Output the (X, Y) coordinate of the center of the cell containing the given text.  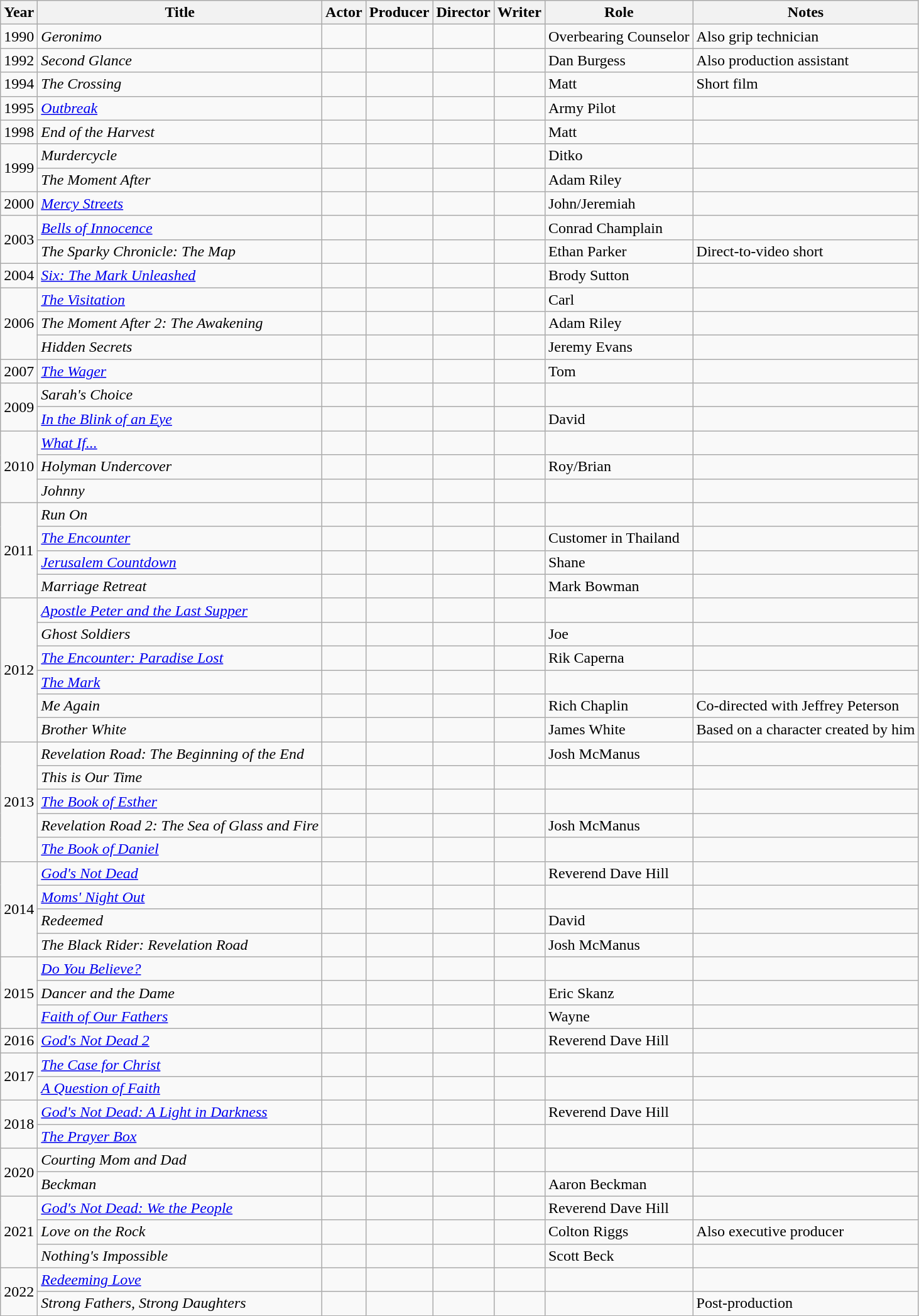
2004 (19, 275)
The Mark (180, 682)
Bells of Innocence (180, 227)
Co-directed with Jeffrey Peterson (805, 706)
Jerusalem Countdown (180, 562)
Redeemed (180, 921)
1992 (19, 60)
2007 (19, 371)
Hidden Secrets (180, 347)
2003 (19, 239)
1998 (19, 132)
The Book of Daniel (180, 849)
The Moment After 2: The Awakening (180, 324)
Faith of Our Fathers (180, 1016)
Director (464, 13)
Mercy Streets (180, 204)
Producer (400, 13)
Rik Caperna (619, 658)
Rich Chaplin (619, 706)
Role (619, 13)
Johnny (180, 491)
Jeremy Evans (619, 347)
Joe (619, 634)
Roy/Brian (619, 467)
The Encounter (180, 538)
Dan Burgess (619, 60)
Direct-to-video short (805, 251)
Ghost Soldiers (180, 634)
Holyman Undercover (180, 467)
Second Glance (180, 60)
Colton Riggs (619, 1232)
Conrad Champlain (619, 227)
2017 (19, 1077)
Tom (619, 371)
Geronimo (180, 36)
Based on a character created by him (805, 730)
James White (619, 730)
2013 (19, 802)
The Visitation (180, 300)
1995 (19, 108)
Scott Beck (619, 1256)
God's Not Dead 2 (180, 1040)
2022 (19, 1292)
Brody Sutton (619, 275)
God's Not Dead (180, 873)
God's Not Dead: We the People (180, 1208)
Carl (619, 300)
Army Pilot (619, 108)
The Wager (180, 371)
2018 (19, 1124)
Beckman (180, 1184)
Shane (619, 562)
Wayne (619, 1016)
The Case for Christ (180, 1065)
Also grip technician (805, 36)
This is Our Time (180, 778)
Do You Believe? (180, 969)
Also production assistant (805, 60)
Dancer and the Dame (180, 992)
Nothing's Impossible (180, 1256)
Brother White (180, 730)
End of the Harvest (180, 132)
Overbearing Counselor (619, 36)
Me Again (180, 706)
The Black Rider: Revelation Road (180, 945)
Revelation Road: The Beginning of the End (180, 754)
Year (19, 13)
Actor (344, 13)
2009 (19, 407)
Marriage Retreat (180, 586)
2006 (19, 324)
Strong Fathers, Strong Daughters (180, 1303)
The Book of Esther (180, 802)
Love on the Rock (180, 1232)
Courting Mom and Dad (180, 1160)
2016 (19, 1040)
Apostle Peter and the Last Supper (180, 610)
The Moment After (180, 180)
Redeeming Love (180, 1280)
Short film (805, 84)
2015 (19, 992)
Ditko (619, 156)
2020 (19, 1172)
In the Blink of an Eye (180, 419)
What If... (180, 443)
Customer in Thailand (619, 538)
Ethan Parker (619, 251)
2011 (19, 550)
Writer (519, 13)
The Sparky Chronicle: The Map (180, 251)
2010 (19, 467)
Sarah's Choice (180, 395)
Six: The Mark Unleashed (180, 275)
Revelation Road 2: The Sea of Glass and Fire (180, 825)
Notes (805, 13)
Moms' Night Out (180, 897)
Also executive producer (805, 1232)
The Encounter: Paradise Lost (180, 658)
1994 (19, 84)
2000 (19, 204)
The Prayer Box (180, 1136)
Post-production (805, 1303)
Outbreak (180, 108)
John/Jeremiah (619, 204)
Run On (180, 514)
2021 (19, 1232)
1990 (19, 36)
Title (180, 13)
Eric Skanz (619, 992)
2014 (19, 909)
Aaron Beckman (619, 1184)
1999 (19, 168)
Murdercycle (180, 156)
A Question of Faith (180, 1089)
The Crossing (180, 84)
God's Not Dead: A Light in Darkness (180, 1112)
Mark Bowman (619, 586)
2012 (19, 670)
